Capture the cell that displays the provided text and extract its (x, y) central coordinate. 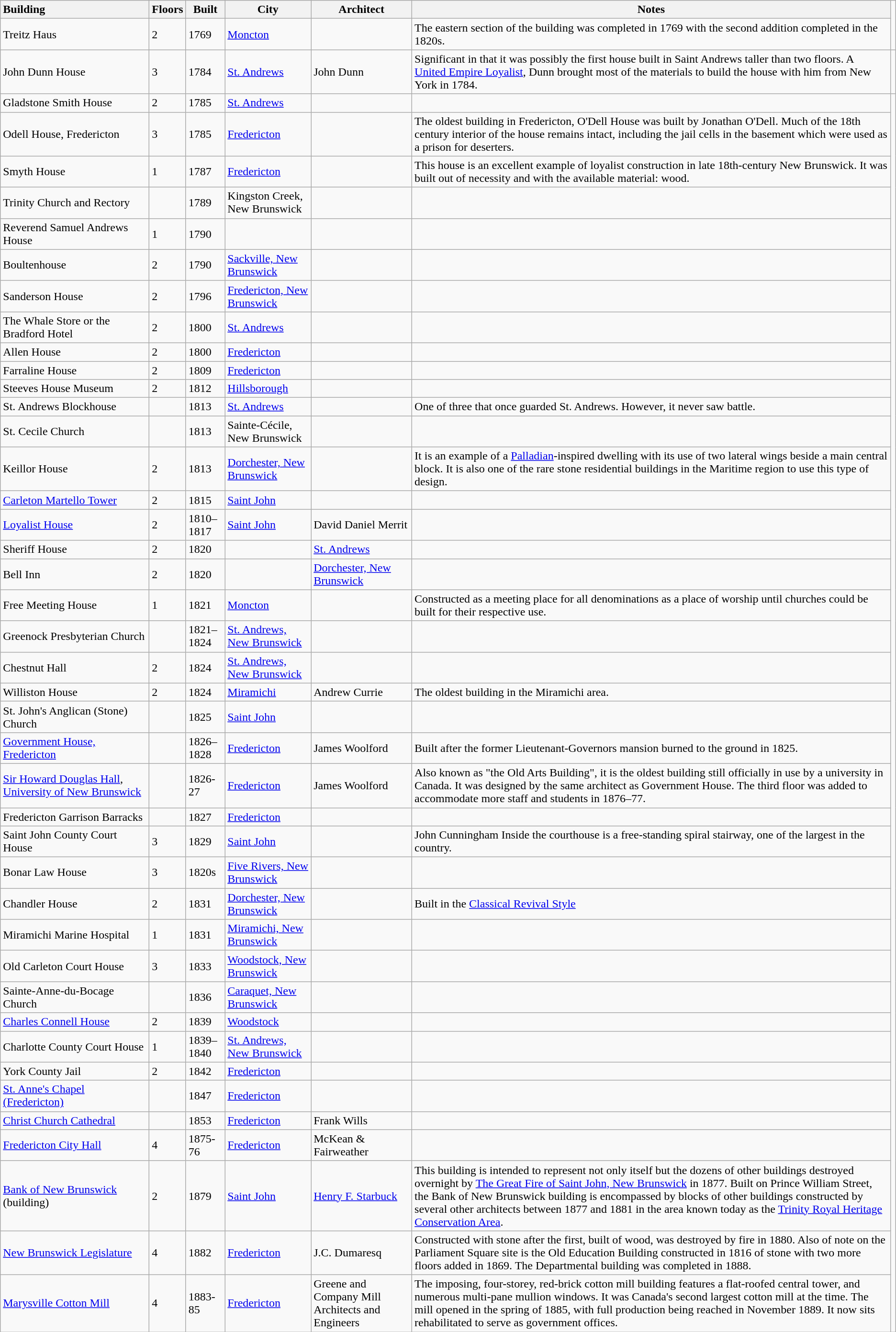
1853 (205, 1120)
Farraline House (75, 370)
Smyth House (75, 171)
The Whale Store or the Bradford Hotel (75, 327)
1842 (205, 1071)
Fredericton Garrison Barracks (75, 817)
Built after the former Lieutenant-Governors mansion burned to the ground in 1825. (651, 748)
Greene and Company Mill Architects and Engineers (362, 1303)
1769 (205, 34)
The eastern section of the building was completed in 1769 with the second addition completed in the 1820s. (651, 34)
1821–1824 (205, 637)
1833 (205, 966)
J.C. Dumaresq (362, 1253)
1789 (205, 203)
Keillor House (75, 469)
Sackville, New Brunswick (268, 265)
Carleton Martello Tower (75, 500)
Bell Inn (75, 574)
Sanderson House (75, 296)
Sainte-Cécile, New Brunswick (268, 432)
Woodstock (268, 1022)
Treitz Haus (75, 34)
Miramichi Marine Hospital (75, 935)
Charles Connell House (75, 1022)
David Daniel Merrit (362, 525)
Caraquet, New Brunswick (268, 997)
1796 (205, 296)
1826-27 (205, 785)
1815 (205, 500)
Built in the Classical Revival Style (651, 904)
Williston House (75, 692)
1829 (205, 841)
1839 (205, 1022)
Built (205, 10)
Bonar Law House (75, 873)
1827 (205, 817)
Sheriff House (75, 549)
1821 (205, 605)
York County Jail (75, 1071)
Chestnut Hall (75, 667)
Greenock Presbyterian Church (75, 637)
Frank Wills (362, 1120)
Fredericton City Hall (75, 1145)
1810–1817 (205, 525)
Boultenhouse (75, 265)
Gladstone Smith House (75, 103)
Hillsborough (268, 389)
Sainte-Anne-du-Bocage Church (75, 997)
Steeves House Museum (75, 389)
1812 (205, 389)
Loyalist House (75, 525)
Old Carleton Court House (75, 966)
Government House, Fredericton (75, 748)
1847 (205, 1096)
1875-76 (205, 1145)
St. Cecile Church (75, 432)
Architect (362, 10)
Fredericton, New Brunswick (268, 296)
Reverend Samuel Andrews House (75, 234)
Trinity Church and Rectory (75, 203)
1825 (205, 717)
Constructed as a meeting place for all denominations as a place of worship until churches could be built for their respective use. (651, 605)
1882 (205, 1253)
1879 (205, 1196)
1787 (205, 171)
St. Anne's Chapel (Fredericton) (75, 1096)
1784 (205, 72)
John Dunn House (75, 72)
1820s (205, 873)
One of three that once guarded St. Andrews. However, it never saw battle. (651, 407)
Woodstock, New Brunswick (268, 966)
1839–1840 (205, 1046)
City (268, 10)
McKean & Fairweather (362, 1145)
Notes (651, 10)
Odell House, Fredericton (75, 134)
Kingston Creek, New Brunswick (268, 203)
Saint John County Court House (75, 841)
1836 (205, 997)
The oldest building in the Miramichi area. (651, 692)
John Dunn (362, 72)
Sir Howard Douglas Hall, University of New Brunswick (75, 785)
Henry F. Starbuck (362, 1196)
1826–1828 (205, 748)
New Brunswick Legislature (75, 1253)
1809 (205, 370)
Marysville Cotton Mill (75, 1303)
Christ Church Cathedral (75, 1120)
Andrew Currie (362, 692)
Building (75, 10)
St. Andrews Blockhouse (75, 407)
1883-85 (205, 1303)
Charlotte County Court House (75, 1046)
Bank of New Brunswick (building) (75, 1196)
Miramichi (268, 692)
Chandler House (75, 904)
Five Rivers, New Brunswick (268, 873)
Free Meeting House (75, 605)
Floors (168, 10)
Miramichi, New Brunswick (268, 935)
St. John's Anglican (Stone) Church (75, 717)
John Cunningham Inside the courthouse is a free-standing spiral stairway, one of the largest in the country. (651, 841)
Allen House (75, 352)
